Provide the (X, Y) coordinate of the cell's center where the given text is located.  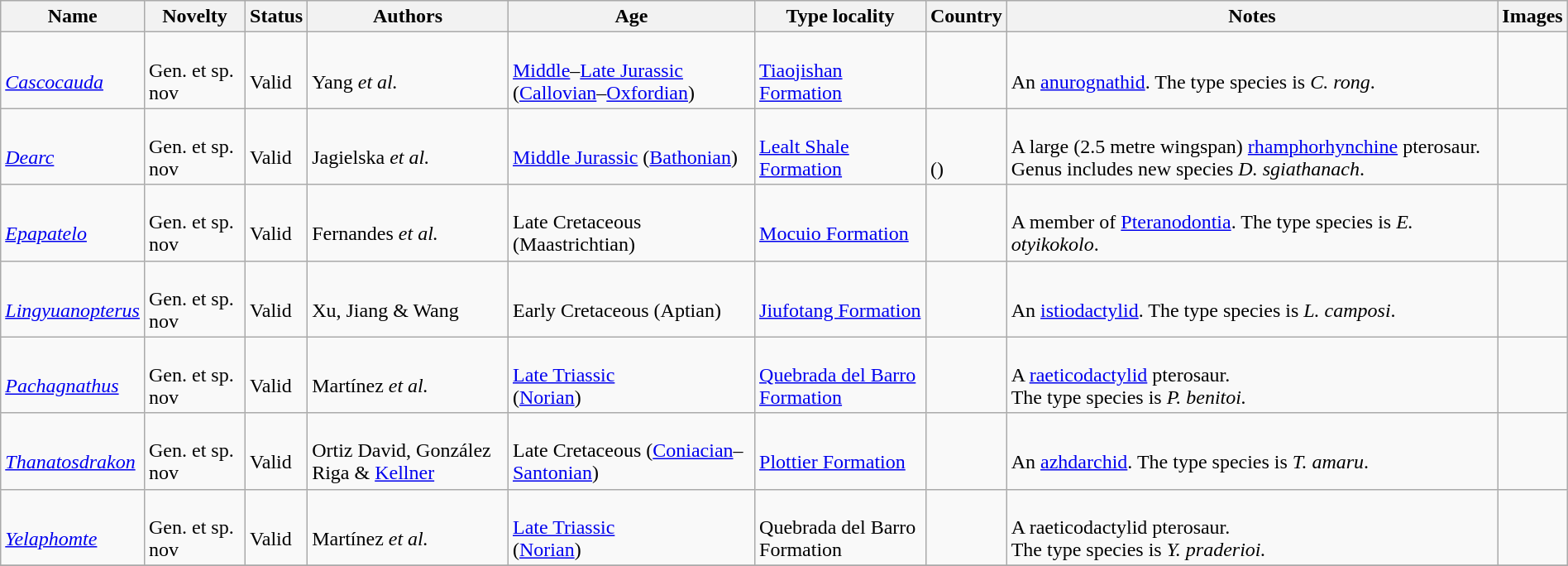
A large (2.5 metre wingspan) rhamphorhynchine pterosaur. Genus includes new species D. sgiathanach. (1252, 146)
Yang et al. (409, 70)
Type locality (840, 17)
An istiodactylid. The type species is L. camposi. (1252, 299)
Ortiz David, González Riga & Kellner (409, 451)
A member of Pteranodontia. The type species is E. otyikokolo. (1252, 223)
Mocuio Formation (840, 223)
Yelaphomte (73, 527)
Jiufotang Formation (840, 299)
Notes (1252, 17)
Middle Jurassic (Bathonian) (631, 146)
Cascocauda (73, 70)
Name (73, 17)
Pachagnathus (73, 375)
Country (966, 17)
Late Cretaceous (Coniacian–Santonian) (631, 451)
Xu, Jiang & Wang (409, 299)
Lingyuanopterus (73, 299)
Late Cretaceous (Maastrichtian) (631, 223)
Authors (409, 17)
Thanatosdrakon (73, 451)
Fernandes et al. (409, 223)
An azhdarchid. The type species is T. amaru. (1252, 451)
Tiaojishan Formation (840, 70)
A raeticodactylid pterosaur. The type species is Y. praderioi. (1252, 527)
Images (1532, 17)
Dearc (73, 146)
Lealt Shale Formation (840, 146)
Novelty (194, 17)
Plottier Formation (840, 451)
Epapatelo (73, 223)
() (966, 146)
Jagielska et al. (409, 146)
Early Cretaceous (Aptian) (631, 299)
An anurognathid. The type species is C. rong. (1252, 70)
Status (276, 17)
Age (631, 17)
A raeticodactylid pterosaur. The type species is P. benitoi. (1252, 375)
Middle–Late Jurassic (Callovian–Oxfordian) (631, 70)
